Pinpoint the cell where the given text exists, returning its (X, Y) midpoint coordinate. 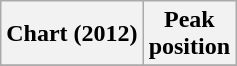
Chart (2012) (72, 34)
Peakposition (189, 34)
